Pinpoint the cell where the given text exists, returning its [x, y] midpoint coordinate. 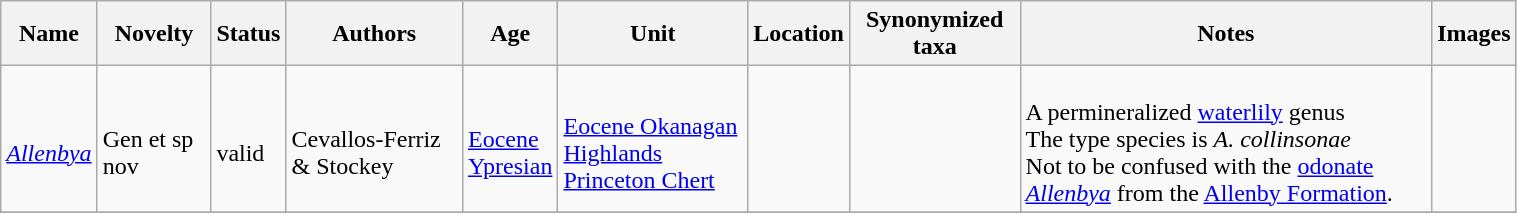
Notes [1226, 34]
Unit [653, 34]
Status [248, 34]
valid [248, 139]
EoceneYpresian [510, 139]
Gen et sp nov [154, 139]
Synonymized taxa [934, 34]
Eocene Okanagan HighlandsPrinceton Chert [653, 139]
Authors [374, 34]
Allenbya [49, 139]
Name [49, 34]
A permineralized waterlily genusThe type species is A. collinsonae Not to be confused with the odonate Allenbya from the Allenby Formation. [1226, 139]
Age [510, 34]
Cevallos-Ferriz & Stockey [374, 139]
Images [1474, 34]
Location [799, 34]
Novelty [154, 34]
